Scan for the cell matching the given text and deliver its [X, Y] coordinate at center. 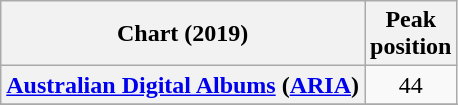
Chart (2019) [183, 34]
Australian Digital Albums (ARIA) [183, 85]
Peakposition [411, 34]
44 [411, 85]
